Scan for the cell matching the given text and deliver its (x, y) coordinate at center. 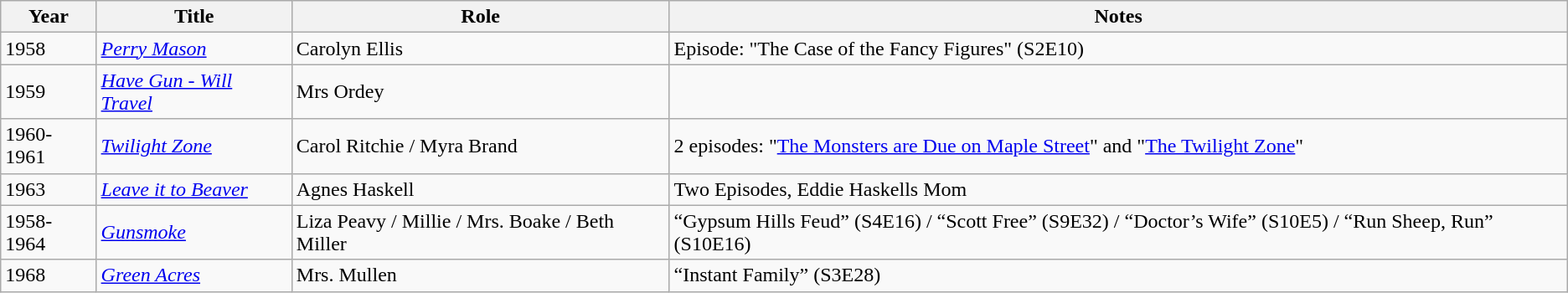
Carolyn Ellis (481, 49)
“Gypsum Hills Feud” (S4E16) / “Scott Free” (S9E32) / “Doctor’s Wife” (S10E5) / “Run Sheep, Run” (S10E16) (1118, 233)
Two Episodes, Eddie Haskells Mom (1118, 189)
Notes (1118, 17)
Mrs Ordey (481, 92)
Year (49, 17)
Role (481, 17)
2 episodes: "The Monsters are Due on Maple Street" and "The Twilight Zone" (1118, 146)
1968 (49, 275)
1959 (49, 92)
Leave it to Beaver (194, 189)
Green Acres (194, 275)
“Instant Family” (S3E28) (1118, 275)
1958 (49, 49)
Title (194, 17)
Carol Ritchie / Myra Brand (481, 146)
Gunsmoke (194, 233)
Perry Mason (194, 49)
Agnes Haskell (481, 189)
1960-1961 (49, 146)
Episode: "The Case of the Fancy Figures" (S2E10) (1118, 49)
Have Gun - Will Travel (194, 92)
Liza Peavy / Millie / Mrs. Boake / Beth Miller (481, 233)
1958-1964 (49, 233)
Twilight Zone (194, 146)
1963 (49, 189)
Mrs. Mullen (481, 275)
